Determine the (X, Y) coordinate at the center of the cell enclosing the given text.  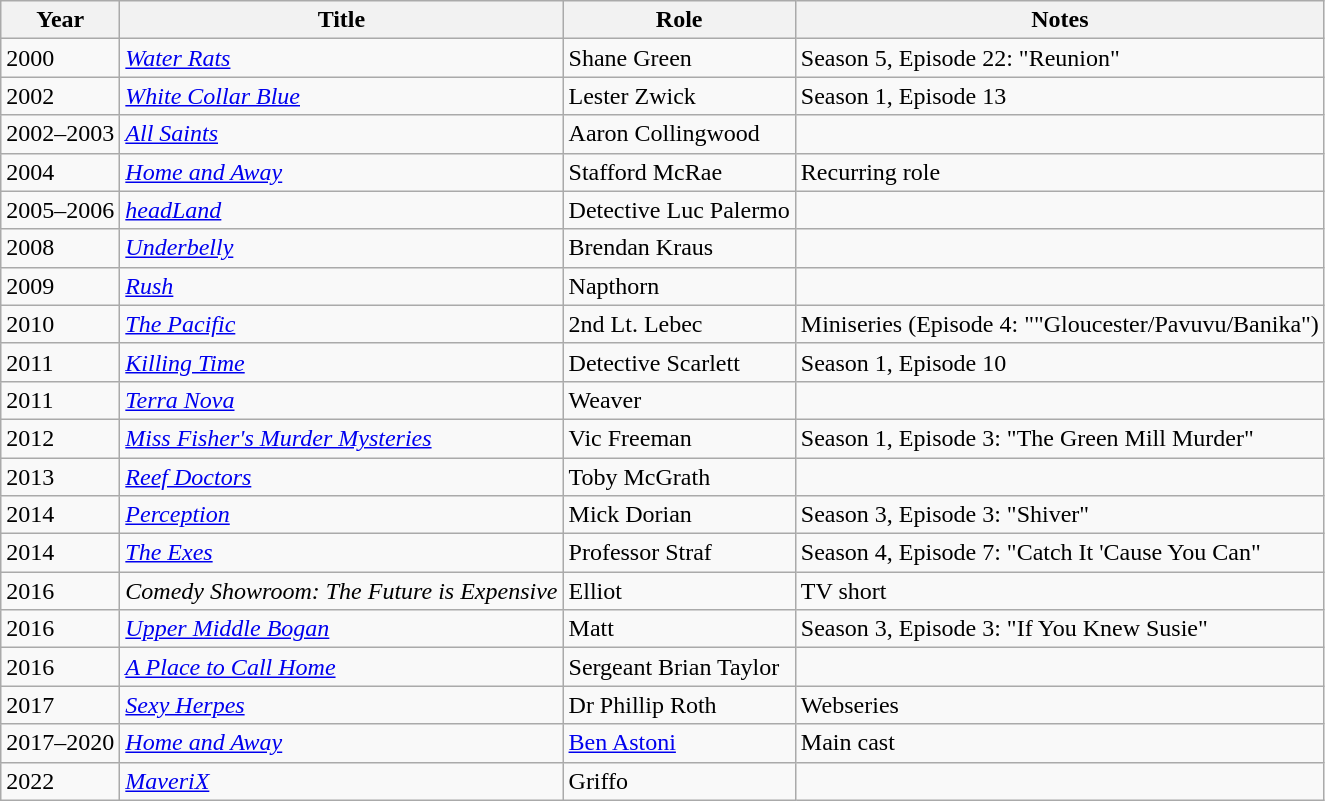
2017–2020 (60, 743)
Title (342, 20)
Season 3, Episode 3: "Shiver" (1060, 515)
Reef Doctors (342, 477)
Season 1, Episode 10 (1060, 362)
Killing Time (342, 362)
Recurring role (1060, 172)
Elliot (679, 591)
Season 3, Episode 3: "If You Knew Susie" (1060, 629)
2nd Lt. Lebec (679, 324)
Miss Fisher's Murder Mysteries (342, 438)
Mick Dorian (679, 515)
Underbelly (342, 248)
White Collar Blue (342, 96)
Weaver (679, 400)
Toby McGrath (679, 477)
Stafford McRae (679, 172)
Professor Straf (679, 553)
Sergeant Brian Taylor (679, 667)
Season 4, Episode 7: "Catch It 'Cause You Can" (1060, 553)
Lester Zwick (679, 96)
The Pacific (342, 324)
Terra Nova (342, 400)
2002–2003 (60, 134)
2009 (60, 286)
Role (679, 20)
Vic Freeman (679, 438)
Year (60, 20)
Matt (679, 629)
TV short (1060, 591)
Brendan Kraus (679, 248)
Notes (1060, 20)
Shane Green (679, 58)
2017 (60, 705)
MaveriX (342, 781)
headLand (342, 210)
Season 1, Episode 3: "The Green Mill Murder" (1060, 438)
Comedy Showroom: The Future is Expensive (342, 591)
Aaron Collingwood (679, 134)
2004 (60, 172)
2002 (60, 96)
Napthorn (679, 286)
Detective Scarlett (679, 362)
Miniseries (Episode 4: ""Gloucester/Pavuvu/Banika") (1060, 324)
Sexy Herpes (342, 705)
2000 (60, 58)
The Exes (342, 553)
Season 1, Episode 13 (1060, 96)
2010 (60, 324)
Main cast (1060, 743)
2008 (60, 248)
2005–2006 (60, 210)
All Saints (342, 134)
Rush (342, 286)
Griffo (679, 781)
Ben Astoni (679, 743)
2012 (60, 438)
Webseries (1060, 705)
Season 5, Episode 22: "Reunion" (1060, 58)
A Place to Call Home (342, 667)
Water Rats (342, 58)
2013 (60, 477)
2022 (60, 781)
Upper Middle Bogan (342, 629)
Perception (342, 515)
Dr Phillip Roth (679, 705)
Detective Luc Palermo (679, 210)
